Provide the [x, y] coordinate of the cell's center where the given text is located.  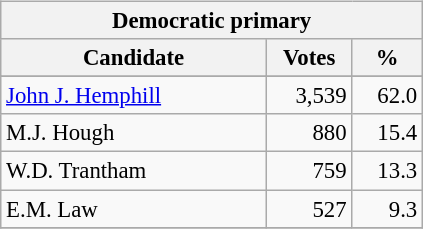
3,539 [309, 96]
62.0 [388, 96]
M.J. Hough [134, 133]
W.D. Trantham [134, 171]
880 [309, 133]
Democratic primary [212, 21]
% [388, 58]
13.3 [388, 171]
527 [309, 209]
John J. Hemphill [134, 96]
15.4 [388, 133]
E.M. Law [134, 209]
Candidate [134, 58]
759 [309, 171]
9.3 [388, 209]
Votes [309, 58]
